Return (x, y) of the center of cell containing provided text 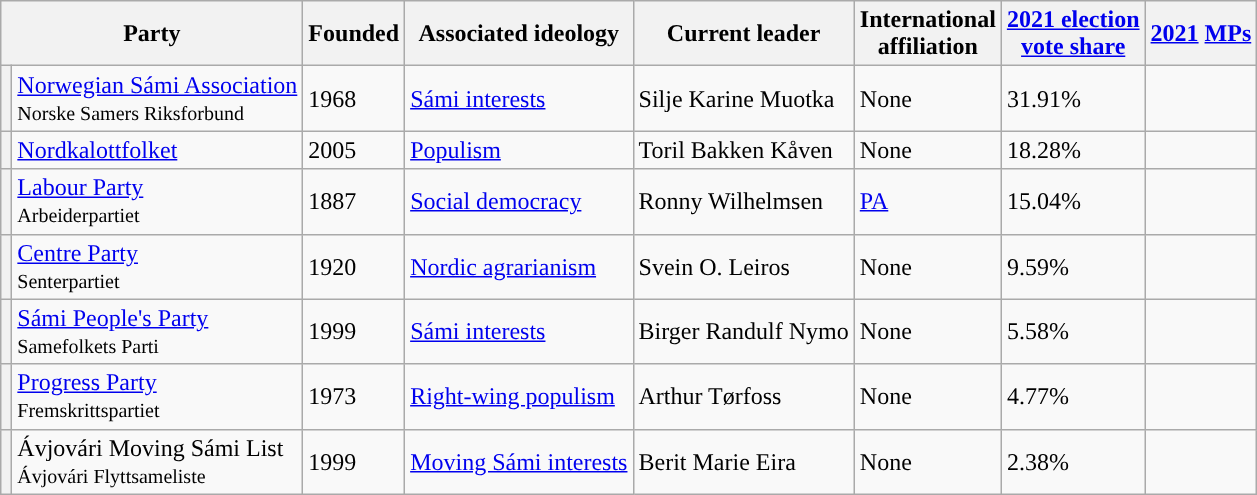
Founded (354, 34)
Populism (519, 150)
1887 (354, 202)
Moving Sámi interests (519, 462)
Current leader (744, 34)
5.58% (1073, 332)
Social democracy (519, 202)
Centre PartySenterpartiet (158, 266)
15.04% (1073, 202)
Progress PartyFremskrittspartiet (158, 396)
Party (152, 34)
2005 (354, 150)
PA (928, 202)
Norwegian Sámi AssociationNorske Samers Riksforbund (158, 98)
Nordkalottfolket (158, 150)
1920 (354, 266)
Toril Bakken Kåven (744, 150)
1973 (354, 396)
Ronny Wilhelmsen (744, 202)
1968 (354, 98)
Ávjovári Moving Sámi ListÁvjovári Flyttsameliste (158, 462)
2021 MPs (1201, 34)
2.38% (1073, 462)
9.59% (1073, 266)
Silje Karine Muotka (744, 98)
Berit Marie Eira (744, 462)
Associated ideology (519, 34)
18.28% (1073, 150)
Right-wing populism (519, 396)
Svein O. Leiros (744, 266)
Sámi People's PartySamefolkets Parti (158, 332)
Internationalaffiliation (928, 34)
31.91% (1073, 98)
Birger Randulf Nymo (744, 332)
4.77% (1073, 396)
Arthur Tørfoss (744, 396)
Nordic agrarianism (519, 266)
Labour PartyArbeiderpartiet (158, 202)
2021 electionvote share (1073, 34)
